Determine the [x, y] coordinate at the center of the cell enclosing the given text.  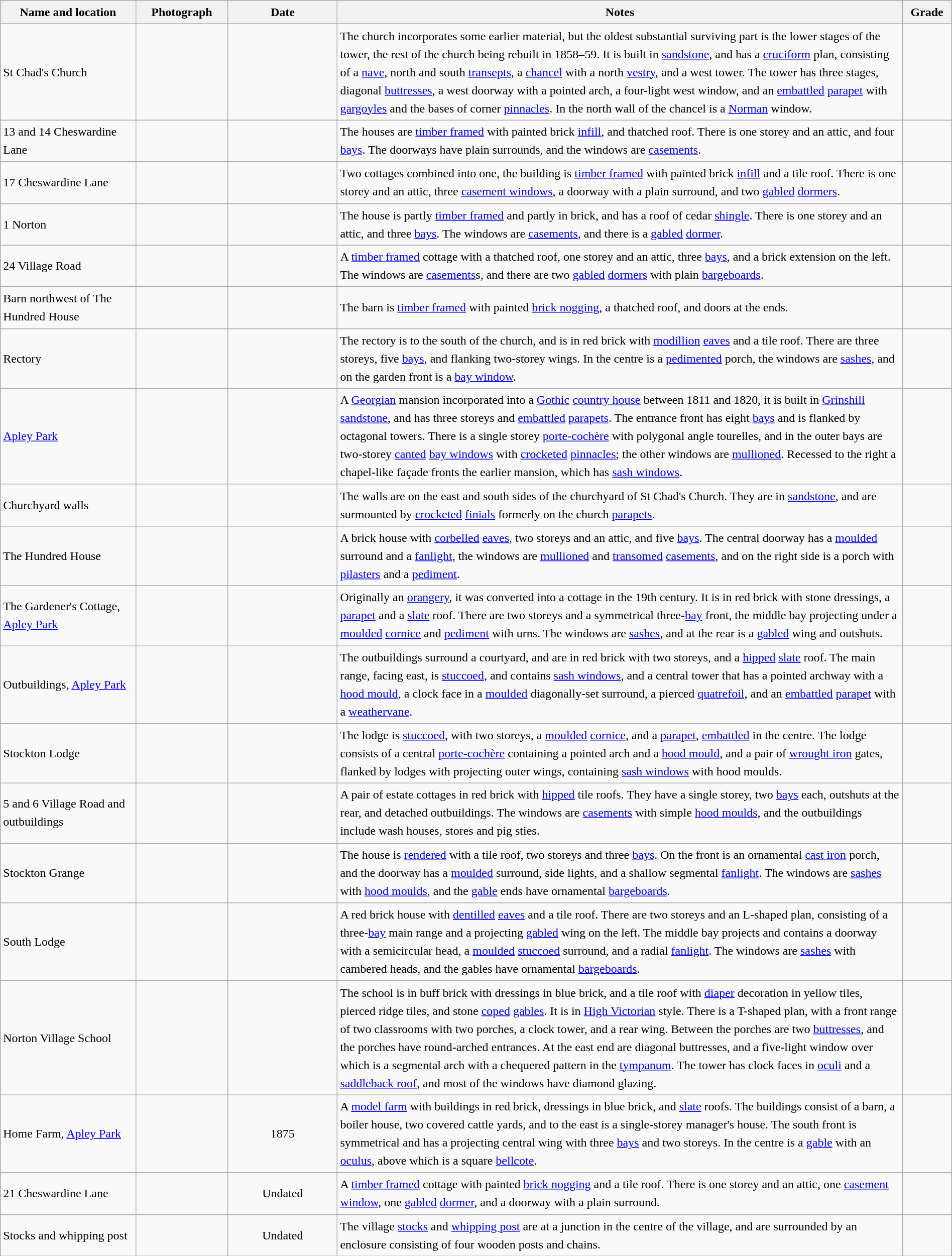
Churchyard walls [68, 505]
The barn is timber framed with painted brick nogging, a thatched roof, and doors at the ends. [620, 307]
Stockton Grange [68, 873]
21 Cheswardine Lane [68, 1193]
Norton Village School [68, 1038]
Date [283, 12]
Outbuildings, Apley Park [68, 685]
The Hundred House [68, 555]
The Gardener's Cottage, Apley Park [68, 616]
17 Cheswardine Lane [68, 183]
Rectory [68, 359]
St Chad's Church [68, 72]
1875 [283, 1134]
Apley Park [68, 436]
Home Farm, Apley Park [68, 1134]
24 Village Road [68, 266]
5 and 6 Village Road and outbuildings [68, 814]
13 and 14 Cheswardine Lane [68, 141]
Photograph [182, 12]
Stockton Lodge [68, 753]
Stocks and whipping post [68, 1235]
Grade [927, 12]
Barn northwest of The Hundred House [68, 307]
South Lodge [68, 942]
Name and location [68, 12]
Notes [620, 12]
1 Norton [68, 224]
